From the cell containing the given text, extract its center point as (x, y) coordinate. 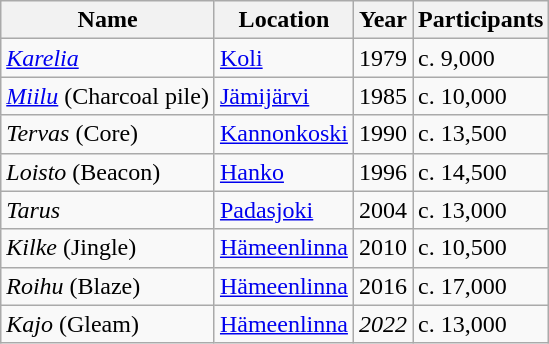
1979 (382, 58)
c. 13,500 (481, 134)
Roihu (Blaze) (108, 286)
Kilke (Jingle) (108, 248)
2016 (382, 286)
2010 (382, 248)
Koli (284, 58)
Padasjoki (284, 210)
1985 (382, 96)
Kannonkoski (284, 134)
Tarus (108, 210)
Year (382, 20)
Loisto (Beacon) (108, 172)
Jämijärvi (284, 96)
Miilu (Charcoal pile) (108, 96)
Name (108, 20)
c. 14,500 (481, 172)
Tervas (Core) (108, 134)
2022 (382, 324)
Hanko (284, 172)
Participants (481, 20)
c. 10,500 (481, 248)
c. 9,000 (481, 58)
c. 17,000 (481, 286)
2004 (382, 210)
Karelia (108, 58)
Location (284, 20)
1996 (382, 172)
Kajo (Gleam) (108, 324)
1990 (382, 134)
c. 10,000 (481, 96)
